Search for the cell housing the specified text and yield its (x, y) center coordinate. 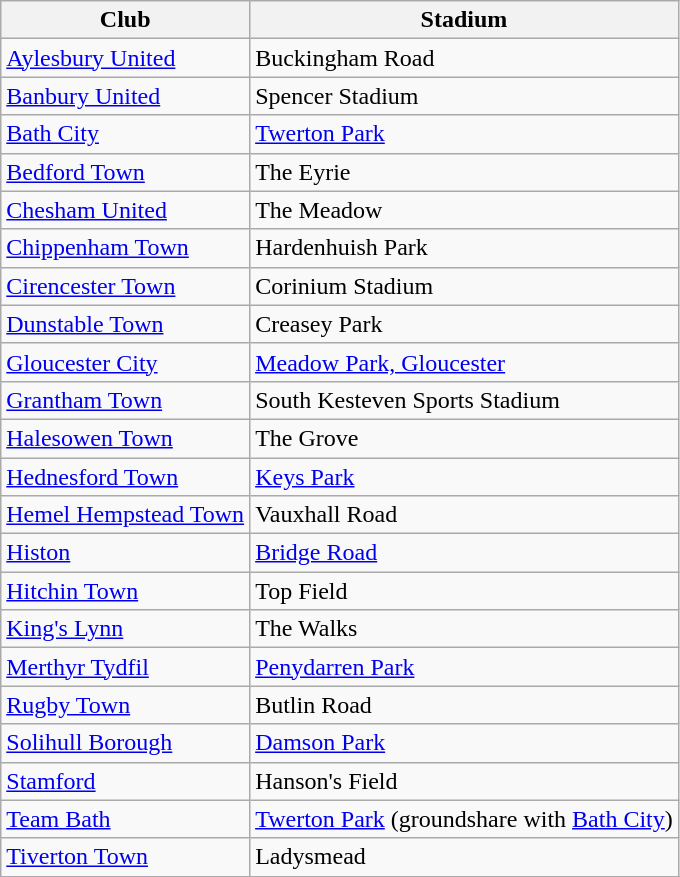
South Kesteven Sports Stadium (464, 400)
Vauxhall Road (464, 515)
Stadium (464, 20)
Buckingham Road (464, 58)
Solihull Borough (126, 743)
Chesham United (126, 210)
Top Field (464, 591)
Hanson's Field (464, 781)
Dunstable Town (126, 324)
Cirencester Town (126, 286)
Ladysmead (464, 857)
King's Lynn (126, 629)
Bath City (126, 134)
Histon (126, 553)
Damson Park (464, 743)
Halesowen Town (126, 438)
Corinium Stadium (464, 286)
Stamford (126, 781)
Creasey Park (464, 324)
Tiverton Town (126, 857)
Aylesbury United (126, 58)
Bridge Road (464, 553)
Hitchin Town (126, 591)
Chippenham Town (126, 248)
Club (126, 20)
Merthyr Tydfil (126, 667)
The Walks (464, 629)
Spencer Stadium (464, 96)
Bedford Town (126, 172)
Meadow Park, Gloucester (464, 362)
Rugby Town (126, 705)
Penydarren Park (464, 667)
The Grove (464, 438)
Team Bath (126, 819)
Banbury United (126, 96)
Keys Park (464, 477)
Twerton Park (groundshare with Bath City) (464, 819)
Hednesford Town (126, 477)
Grantham Town (126, 400)
Hemel Hempstead Town (126, 515)
The Eyrie (464, 172)
Hardenhuish Park (464, 248)
Twerton Park (464, 134)
Gloucester City (126, 362)
The Meadow (464, 210)
Butlin Road (464, 705)
